Return the (x, y) coordinate for the center point of the cell that contains the specified text.  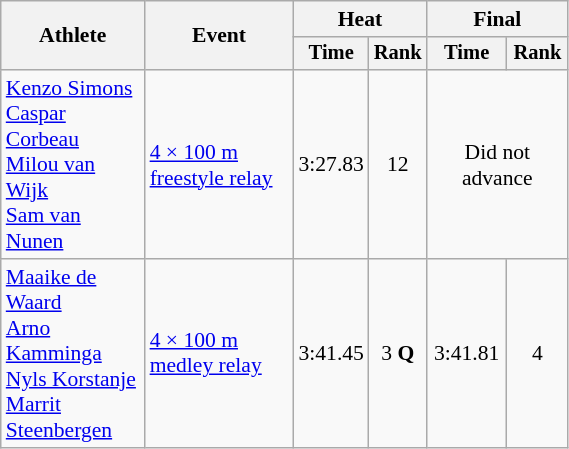
12 (398, 164)
Athlete (73, 36)
3:41.45 (330, 354)
4 × 100 m freestyle relay (220, 164)
Did not advance (498, 164)
3:27.83 (330, 164)
4 (538, 354)
Heat (360, 19)
Event (220, 36)
3 Q (398, 354)
Maaike de WaardArno Kamminga Nyls Korstanje Marrit Steenbergen (73, 354)
Kenzo SimonsCaspar CorbeauMilou van WijkSam van Nunen (73, 164)
3:41.81 (467, 354)
Final (498, 19)
4 × 100 m medley relay (220, 354)
